Output the (X, Y) coordinate of the center of the cell containing the given text.  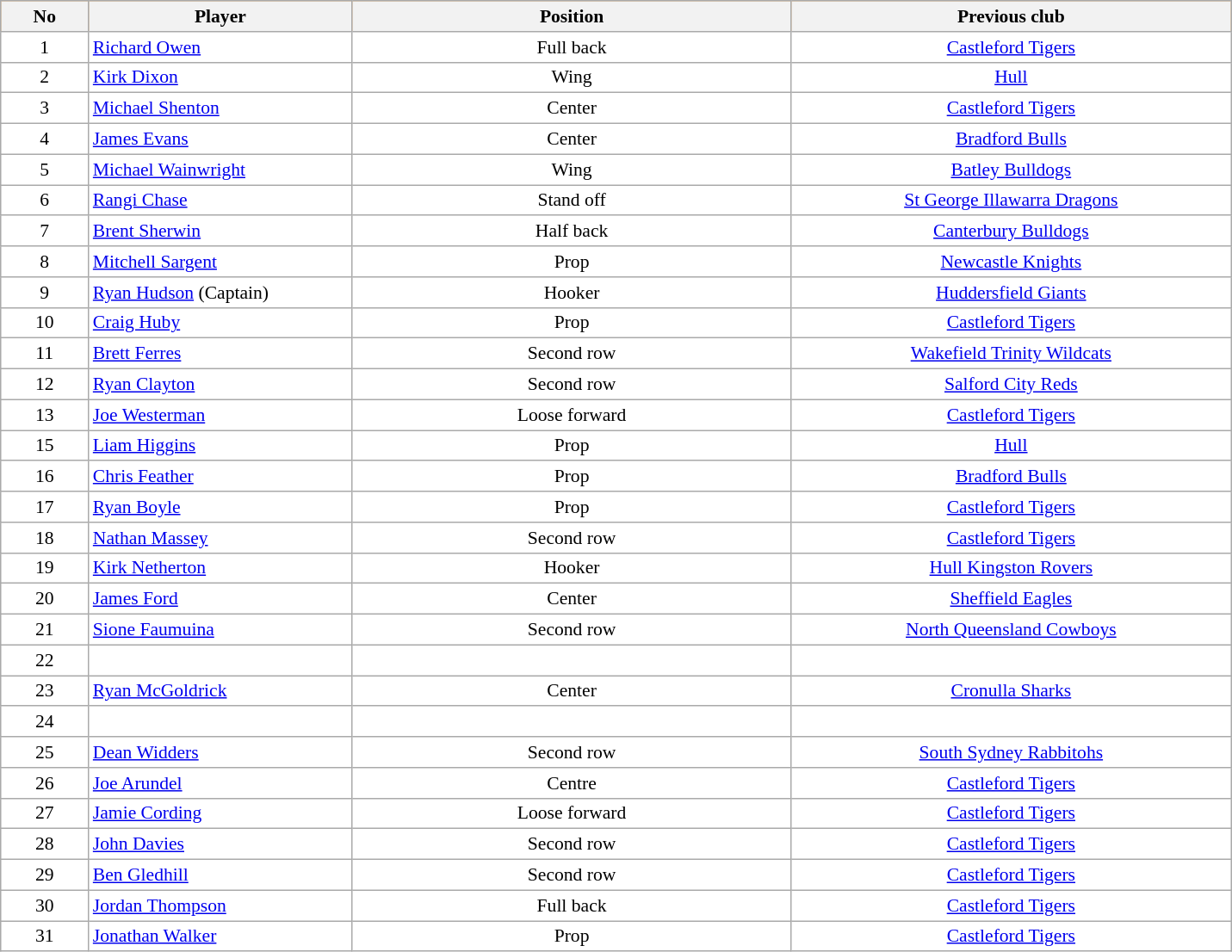
Newcastle Knights (1011, 262)
Canterbury Bulldogs (1011, 232)
Liam Higgins (220, 446)
Brent Sherwin (220, 232)
9 (45, 293)
3 (45, 108)
Cronulla Sharks (1011, 691)
Huddersfield Giants (1011, 293)
Jamie Cording (220, 813)
2 (45, 77)
Wakefield Trinity Wildcats (1011, 354)
18 (45, 538)
Mitchell Sargent (220, 262)
Dean Widders (220, 752)
6 (45, 201)
15 (45, 446)
Sione Faumuina (220, 630)
20 (45, 599)
21 (45, 630)
23 (45, 691)
22 (45, 660)
5 (45, 170)
Chris Feather (220, 477)
7 (45, 232)
Hull Kingston Rovers (1011, 568)
12 (45, 385)
Batley Bulldogs (1011, 170)
Stand off (572, 201)
South Sydney Rabbitohs (1011, 752)
25 (45, 752)
16 (45, 477)
Previous club (1011, 16)
Michael Wainwright (220, 170)
Jonathan Walker (220, 937)
Player (220, 16)
30 (45, 906)
Salford City Reds (1011, 385)
Half back (572, 232)
26 (45, 783)
Ben Gledhill (220, 875)
Kirk Netherton (220, 568)
Richard Owen (220, 47)
Brett Ferres (220, 354)
Craig Huby (220, 323)
Ryan McGoldrick (220, 691)
24 (45, 722)
Nathan Massey (220, 538)
19 (45, 568)
4 (45, 139)
29 (45, 875)
James Evans (220, 139)
James Ford (220, 599)
Jordan Thompson (220, 906)
Joe Arundel (220, 783)
Rangi Chase (220, 201)
Position (572, 16)
28 (45, 844)
Kirk Dixon (220, 77)
27 (45, 813)
17 (45, 507)
No (45, 16)
Sheffield Eagles (1011, 599)
John Davies (220, 844)
1 (45, 47)
Centre (572, 783)
Joe Westerman (220, 415)
Ryan Boyle (220, 507)
13 (45, 415)
St George Illawarra Dragons (1011, 201)
Michael Shenton (220, 108)
Ryan Hudson (Captain) (220, 293)
10 (45, 323)
31 (45, 937)
8 (45, 262)
North Queensland Cowboys (1011, 630)
11 (45, 354)
Ryan Clayton (220, 385)
